Pinpoint the cell where the given text exists, returning its (X, Y) midpoint coordinate. 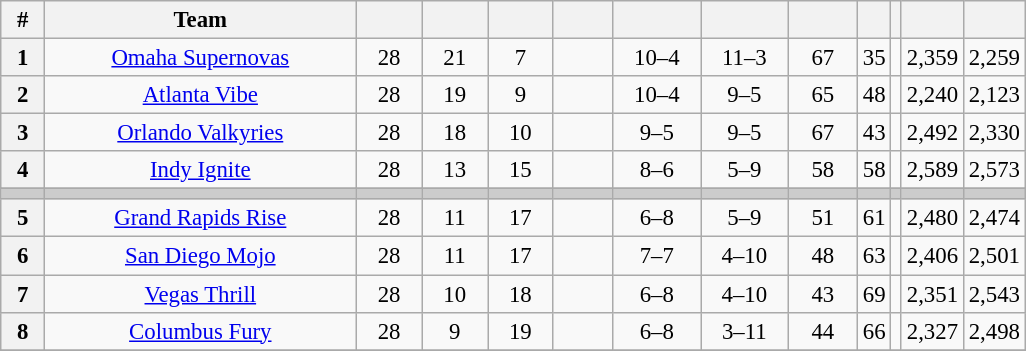
2,123 (994, 95)
2,573 (994, 170)
11–3 (744, 58)
5 (23, 219)
2,240 (932, 95)
2,498 (994, 331)
3 (23, 133)
2,501 (994, 256)
Indy Ignite (200, 170)
15 (521, 170)
2,259 (994, 58)
8–6 (657, 170)
3–11 (744, 331)
Omaha Supernovas (200, 58)
San Diego Mojo (200, 256)
2,327 (932, 331)
35 (874, 58)
2,474 (994, 219)
Orlando Valkyries (200, 133)
21 (455, 58)
2,351 (932, 294)
65 (822, 95)
Vegas Thrill (200, 294)
13 (455, 170)
4 (23, 170)
69 (874, 294)
7–7 (657, 256)
2,359 (932, 58)
2,543 (994, 294)
61 (874, 219)
Team (200, 20)
2,480 (932, 219)
51 (822, 219)
Columbus Fury (200, 331)
63 (874, 256)
66 (874, 331)
2,589 (932, 170)
# (23, 20)
8 (23, 331)
44 (822, 331)
1 (23, 58)
6 (23, 256)
Grand Rapids Rise (200, 219)
Atlanta Vibe (200, 95)
2,330 (994, 133)
2 (23, 95)
2,492 (932, 133)
2,406 (932, 256)
